Return [X, Y] of the center of cell containing provided text 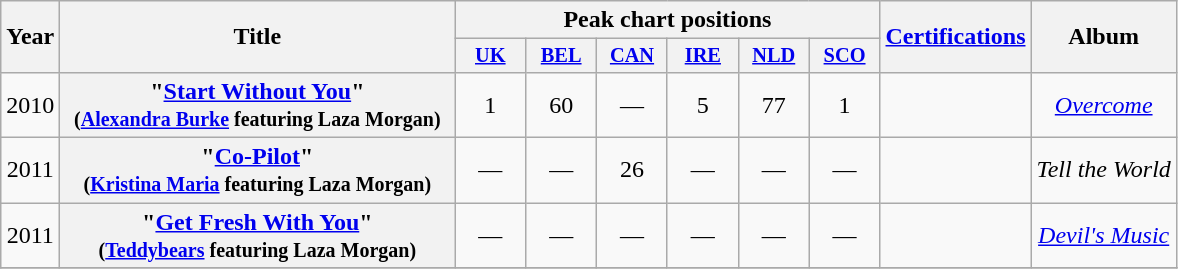
Title [258, 37]
BEL [562, 56]
77 [774, 104]
Devil's Music [1104, 236]
2010 [30, 104]
"Start Without You"(Alexandra Burke featuring Laza Morgan) [258, 104]
UK [490, 56]
CAN [632, 56]
26 [632, 170]
"Co-Pilot" (Kristina Maria featuring Laza Morgan) [258, 170]
60 [562, 104]
Certifications [956, 37]
SCO [844, 56]
"Get Fresh With You" (Teddybears featuring Laza Morgan) [258, 236]
IRE [702, 56]
NLD [774, 56]
Album [1104, 37]
5 [702, 104]
Overcome [1104, 104]
Peak chart positions [668, 20]
Year [30, 37]
Tell the World [1104, 170]
